Return the [x, y] coordinate for the center point of the cell that contains the specified text.  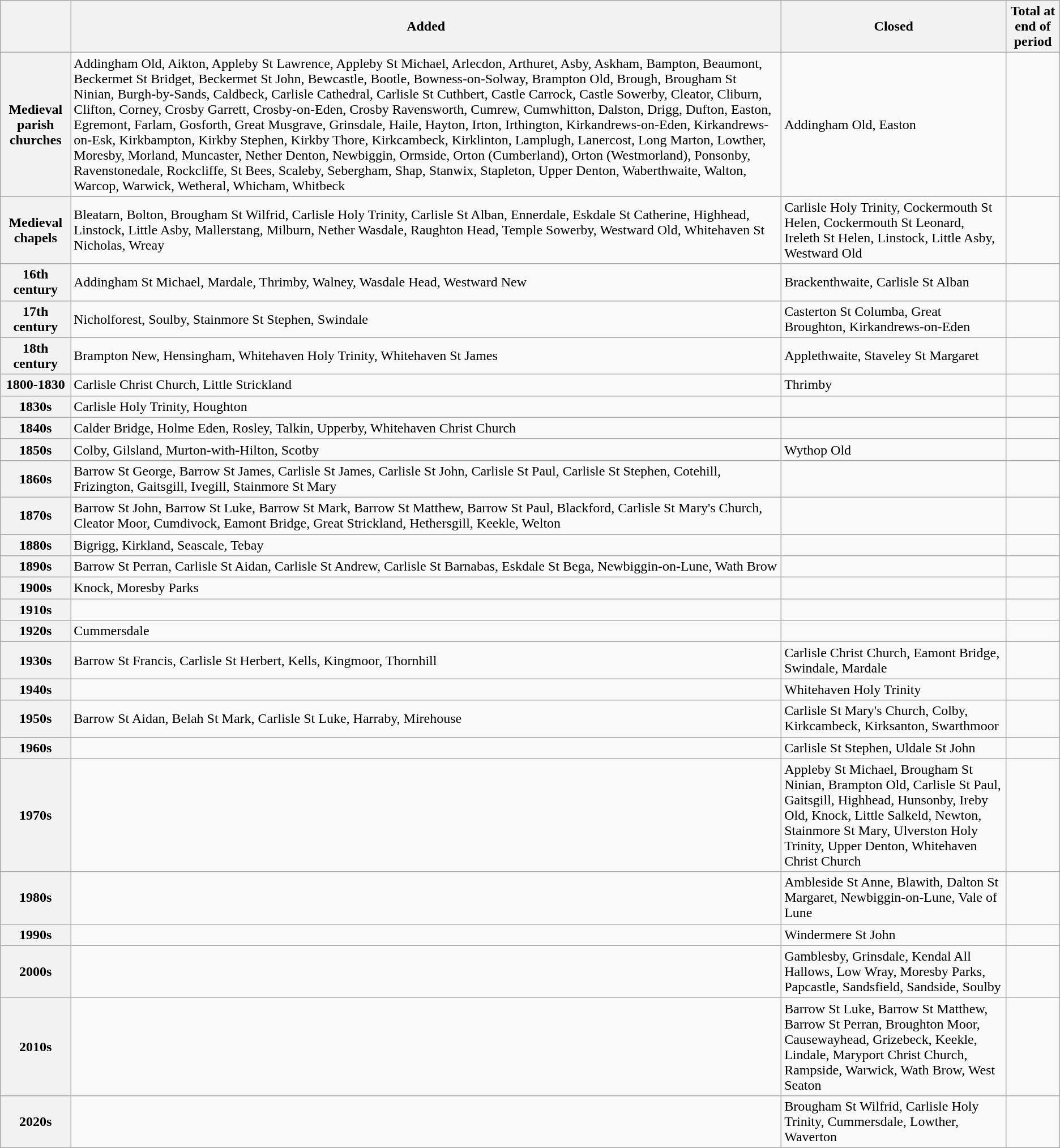
1800-1830 [36, 385]
17th century [36, 319]
Knock, Moresby Parks [426, 588]
1840s [36, 428]
1880s [36, 545]
Carlisle Christ Church, Eamont Bridge, Swindale, Mardale [894, 660]
Calder Bridge, Holme Eden, Rosley, Talkin, Upperby, Whitehaven Christ Church [426, 428]
Windermere St John [894, 935]
Closed [894, 27]
Carlisle Holy Trinity, Houghton [426, 406]
1910s [36, 610]
Cummersdale [426, 631]
Casterton St Columba, Great Broughton, Kirkandrews-on-Eden [894, 319]
1890s [36, 567]
Gamblesby, Grinsdale, Kendal All Hallows, Low Wray, Moresby Parks, Papcastle, Sandsfield, Sandside, Soulby [894, 971]
Thrimby [894, 385]
Barrow St Perran, Carlisle St Aidan, Carlisle St Andrew, Carlisle St Barnabas, Eskdale St Bega, Newbiggin-on-Lune, Wath Brow [426, 567]
Colby, Gilsland, Murton-with-Hilton, Scotby [426, 449]
16th century [36, 282]
2020s [36, 1121]
1980s [36, 898]
Ambleside St Anne, Blawith, Dalton St Margaret, Newbiggin-on-Lune, Vale of Lune [894, 898]
Carlisle St Mary's Church, Colby, Kirkcambeck, Kirksanton, Swarthmoor [894, 719]
Brampton New, Hensingham, Whitehaven Holy Trinity, Whitehaven St James [426, 355]
Medieval chapels [36, 230]
1950s [36, 719]
1940s [36, 689]
Carlisle Christ Church, Little Strickland [426, 385]
1870s [36, 515]
1920s [36, 631]
Total at end of period [1033, 27]
Medieval parish churches [36, 125]
1850s [36, 449]
1930s [36, 660]
Carlisle St Stephen, Uldale St John [894, 748]
Whitehaven Holy Trinity [894, 689]
Bigrigg, Kirkland, Seascale, Tebay [426, 545]
Barrow St Francis, Carlisle St Herbert, Kells, Kingmoor, Thornhill [426, 660]
Wythop Old [894, 449]
Barrow St Aidan, Belah St Mark, Carlisle St Luke, Harraby, Mirehouse [426, 719]
1860s [36, 479]
1900s [36, 588]
2000s [36, 971]
1970s [36, 815]
Brackenthwaite, Carlisle St Alban [894, 282]
18th century [36, 355]
1960s [36, 748]
2010s [36, 1046]
Addingham Old, Easton [894, 125]
Nicholforest, Soulby, Stainmore St Stephen, Swindale [426, 319]
Carlisle Holy Trinity, Cockermouth St Helen, Cockermouth St Leonard, Ireleth St Helen, Linstock, Little Asby, Westward Old [894, 230]
Added [426, 27]
Addingham St Michael, Mardale, Thrimby, Walney, Wasdale Head, Westward New [426, 282]
1990s [36, 935]
Brougham St Wilfrid, Carlisle Holy Trinity, Cummersdale, Lowther, Waverton [894, 1121]
Applethwaite, Staveley St Margaret [894, 355]
1830s [36, 406]
